Identify which cell holds the provided text, then report its (x, y) central coordinate. 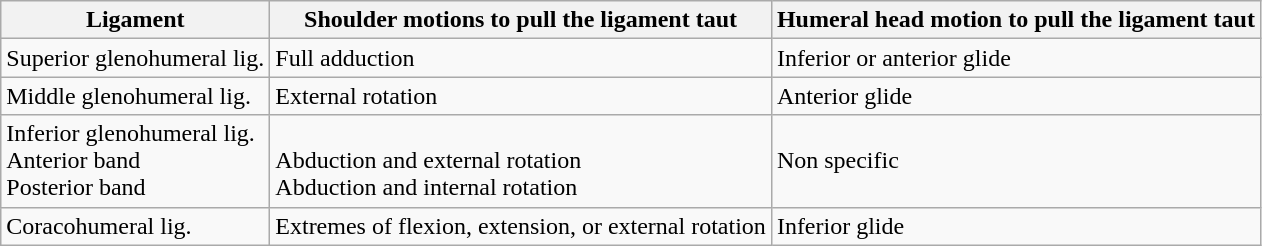
Humeral head motion to pull the ligament taut (1016, 20)
Coracohumeral lig. (136, 226)
Inferior or anterior glide (1016, 58)
Full adduction (521, 58)
Abduction and external rotationAbduction and internal rotation (521, 161)
External rotation (521, 96)
Non specific (1016, 161)
Inferior glide (1016, 226)
Shoulder motions to pull the ligament taut (521, 20)
Middle glenohumeral lig. (136, 96)
Ligament (136, 20)
Superior glenohumeral lig. (136, 58)
Inferior glenohumeral lig.Anterior bandPosterior band (136, 161)
Anterior glide (1016, 96)
Extremes of flexion, extension, or external rotation (521, 226)
